Search for the cell housing the specified text and yield its (x, y) center coordinate. 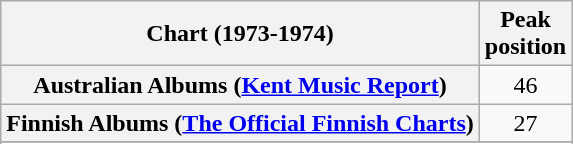
Chart (1973-1974) (240, 34)
Peakposition (525, 34)
46 (525, 85)
Finnish Albums (The Official Finnish Charts) (240, 123)
27 (525, 123)
Australian Albums (Kent Music Report) (240, 85)
